Return [x, y] of the center of cell containing provided text 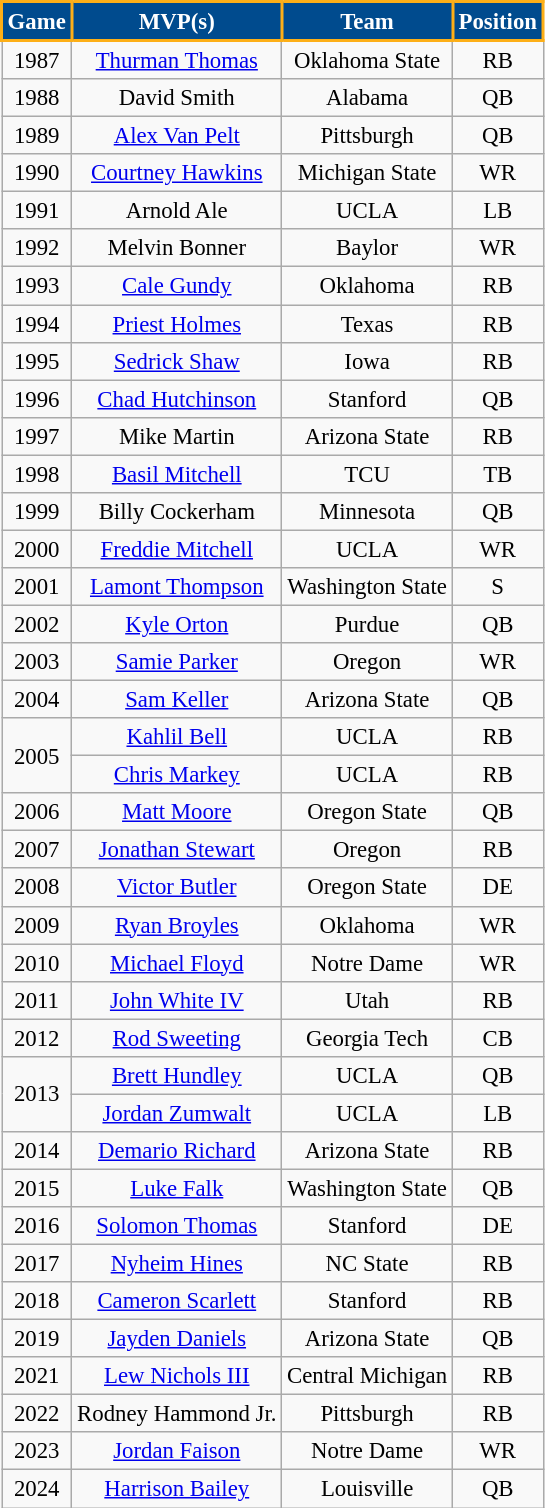
Baylor [368, 249]
Purdue [368, 624]
1998 [37, 474]
2015 [37, 1188]
Demario Richard [177, 1151]
2008 [37, 888]
Jayden Daniels [177, 1339]
Cale Gundy [177, 286]
Arnold Ale [177, 211]
2024 [37, 1489]
Billy Cockerham [177, 512]
Harrison Bailey [177, 1489]
Lew Nichols III [177, 1376]
Chris Markey [177, 775]
Chad Hutchinson [177, 399]
Cameron Scarlett [177, 1301]
1997 [37, 436]
2017 [37, 1264]
Sedrick Shaw [177, 361]
2014 [37, 1151]
MVP(s) [177, 22]
John White IV [177, 1000]
CB [498, 1038]
2004 [37, 700]
2006 [37, 812]
2022 [37, 1414]
2010 [37, 963]
Jonathan Stewart [177, 850]
Victor Butler [177, 888]
Central Michigan [368, 1376]
Lamont Thompson [177, 587]
2018 [37, 1301]
Solomon Thomas [177, 1226]
Luke Falk [177, 1188]
2002 [37, 624]
Sam Keller [177, 700]
1988 [37, 98]
Utah [368, 1000]
1995 [37, 361]
Kyle Orton [177, 624]
2009 [37, 925]
Game [37, 22]
2013 [37, 1094]
Georgia Tech [368, 1038]
Louisville [368, 1489]
Thurman Thomas [177, 60]
David Smith [177, 98]
TCU [368, 474]
Alex Van Pelt [177, 136]
1987 [37, 60]
1989 [37, 136]
2001 [37, 587]
Alabama [368, 98]
1999 [37, 512]
Brett Hundley [177, 1076]
Michigan State [368, 173]
Melvin Bonner [177, 249]
Iowa [368, 361]
Priest Holmes [177, 324]
1993 [37, 286]
1990 [37, 173]
NC State [368, 1264]
2011 [37, 1000]
2023 [37, 1451]
Rod Sweeting [177, 1038]
2005 [37, 756]
S [498, 587]
Nyheim Hines [177, 1264]
1996 [37, 399]
2021 [37, 1376]
Mike Martin [177, 436]
2007 [37, 850]
Freddie Mitchell [177, 549]
2016 [37, 1226]
Jordan Faison [177, 1451]
Michael Floyd [177, 963]
Team [368, 22]
Basil Mitchell [177, 474]
1994 [37, 324]
1991 [37, 211]
2003 [37, 662]
Matt Moore [177, 812]
Position [498, 22]
Kahlil Bell [177, 737]
Oklahoma State [368, 60]
1992 [37, 249]
TB [498, 474]
2000 [37, 549]
Jordan Zumwalt [177, 1113]
2012 [37, 1038]
2019 [37, 1339]
Rodney Hammond Jr. [177, 1414]
Courtney Hawkins [177, 173]
Samie Parker [177, 662]
Ryan Broyles [177, 925]
Texas [368, 324]
Minnesota [368, 512]
